Capture the cell that displays the provided text and extract its (X, Y) central coordinate. 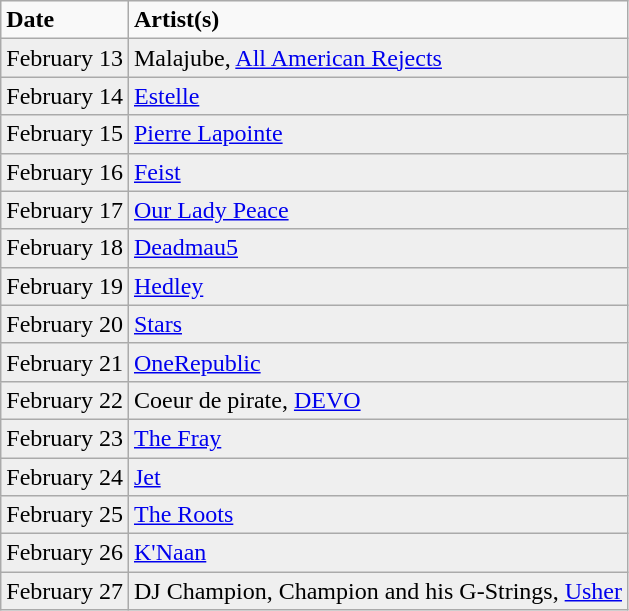
February 17 (65, 210)
K'Naan (378, 553)
Malajube, All American Rejects (378, 58)
February 23 (65, 438)
Hedley (378, 286)
DJ Champion, Champion and his G-Strings, Usher (378, 591)
February 13 (65, 58)
Jet (378, 477)
February 14 (65, 96)
Feist (378, 172)
February 26 (65, 553)
Estelle (378, 96)
The Roots (378, 515)
Artist(s) (378, 20)
February 16 (65, 172)
Deadmau5 (378, 248)
February 27 (65, 591)
The Fray (378, 438)
Date (65, 20)
February 25 (65, 515)
February 24 (65, 477)
February 15 (65, 134)
Pierre Lapointe (378, 134)
Coeur de pirate, DEVO (378, 400)
February 22 (65, 400)
Our Lady Peace (378, 210)
OneRepublic (378, 362)
February 19 (65, 286)
February 20 (65, 324)
February 21 (65, 362)
Stars (378, 324)
February 18 (65, 248)
